Detect which cell encompasses the target text, then output its (X, Y) center coordinate. 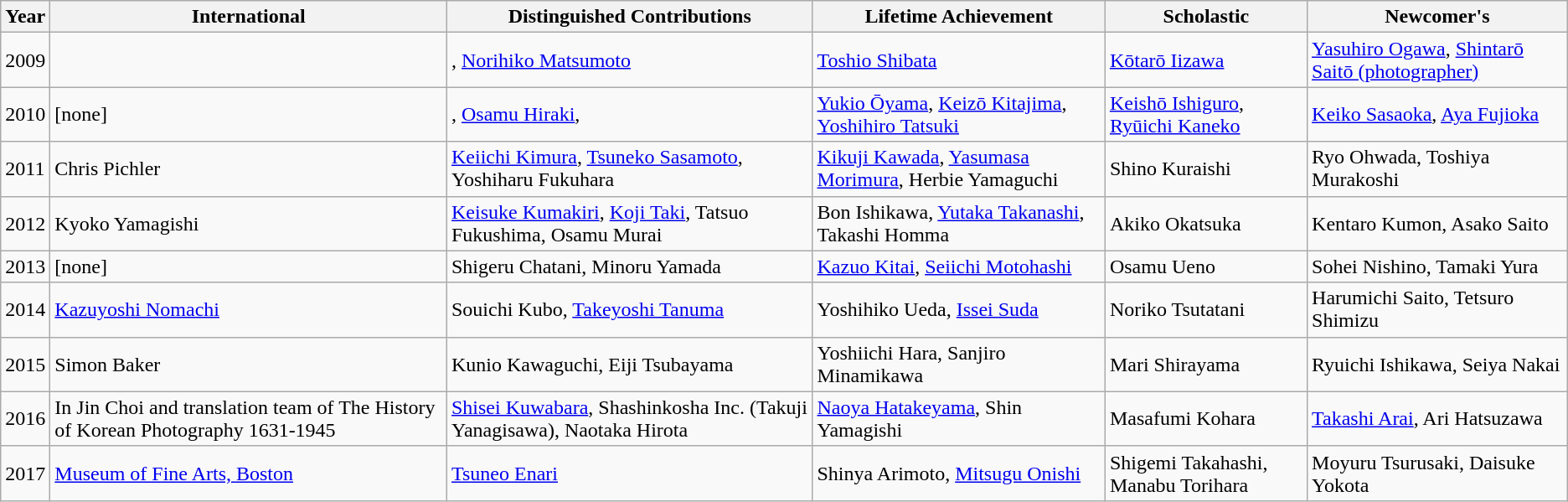
Newcomer's (1437, 17)
Simon Baker (249, 364)
Keiko Sasaoka, Aya Fujioka (1437, 114)
Naoya Hatakeyama, Shin Yamagishi (958, 419)
Ryo Ohwada, Toshiya Murakoshi (1437, 169)
Masafumi Kohara (1206, 419)
Shigeru Chatani, Minoru Yamada (629, 267)
Yoshiichi Hara, Sanjiro Minamikawa (958, 364)
Souichi Kubo, Takeyoshi Tanuma (629, 310)
Shisei Kuwabara, Shashinkosha Inc. (Takuji Yanagisawa), Naotaka Hirota (629, 419)
2014 (25, 310)
2011 (25, 169)
Mari Shirayama (1206, 364)
Yoshihiko Ueda, Issei Suda (958, 310)
Ryuichi Ishikawa, Seiya Nakai (1437, 364)
Keiichi Kimura, Tsuneko Sasamoto, Yoshiharu Fukuhara (629, 169)
2012 (25, 223)
Moyuru Tsurusaki, Daisuke Yokota (1437, 473)
2016 (25, 419)
Yasuhiro Ogawa, Shintarō Saitō (photographer) (1437, 60)
Osamu Ueno (1206, 267)
Yukio Ōyama, Keizō Kitajima, Yoshihiro Tatsuki (958, 114)
, Osamu Hiraki, (629, 114)
Kentaro Kumon, Asako Saito (1437, 223)
In Jin Choi and translation team of The History of Korean Photography 1631-1945 (249, 419)
Kazuyoshi Nomachi (249, 310)
Takashi Arai, Ari Hatsuzawa (1437, 419)
Tsuneo Enari (629, 473)
2013 (25, 267)
Harumichi Saito, Tetsuro Shimizu (1437, 310)
2009 (25, 60)
Sohei Nishino, Tamaki Yura (1437, 267)
Noriko Tsutatani (1206, 310)
Bon Ishikawa, Yutaka Takanashi, Takashi Homma (958, 223)
Kazuo Kitai, Seiichi Motohashi (958, 267)
Keishō Ishiguro, Ryūichi Kaneko (1206, 114)
Lifetime Achievement (958, 17)
2010 (25, 114)
2017 (25, 473)
International (249, 17)
Kōtarō Iizawa (1206, 60)
Shino Kuraishi (1206, 169)
Shinya Arimoto, Mitsugu Onishi (958, 473)
Shigemi Takahashi, Manabu Torihara (1206, 473)
Year (25, 17)
Museum of Fine Arts, Boston (249, 473)
Kikuji Kawada, Yasumasa Morimura, Herbie Yamaguchi (958, 169)
Toshio Shibata (958, 60)
Scholastic (1206, 17)
, Norihiko Matsumoto (629, 60)
Akiko Okatsuka (1206, 223)
Chris Pichler (249, 169)
Distinguished Contributions (629, 17)
2015 (25, 364)
Keisuke Kumakiri, Koji Taki, Tatsuo Fukushima, Osamu Murai (629, 223)
Kyoko Yamagishi (249, 223)
Kunio Kawaguchi, Eiji Tsubayama (629, 364)
